Locate the cell with the specified text and output its (X, Y) center coordinate. 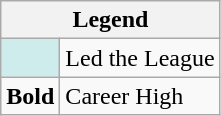
Led the League (140, 58)
Legend (110, 20)
Career High (140, 96)
Bold (30, 96)
